Find where the given text appears and provide that cell's center as [x, y] coordinate. 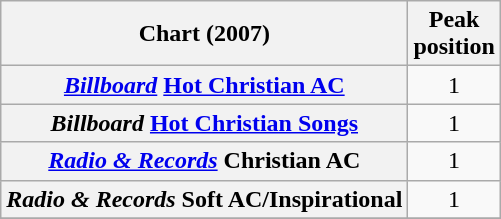
Radio & Records Soft AC/Inspirational [204, 199]
Billboard Hot Christian AC [204, 85]
Billboard Hot Christian Songs [204, 123]
Chart (2007) [204, 34]
Peakposition [454, 34]
Radio & Records Christian AC [204, 161]
